Locate the cell with the specified text and output its [X, Y] center coordinate. 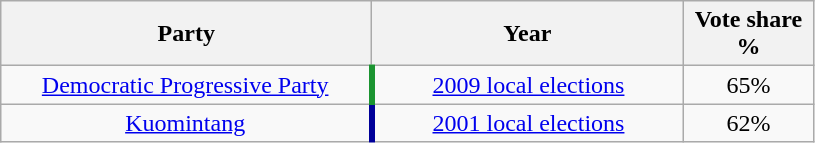
Democratic Progressive Party [186, 85]
Vote share % [748, 34]
2001 local elections [528, 123]
Year [528, 34]
Party [186, 34]
65% [748, 85]
2009 local elections [528, 85]
Kuomintang [186, 123]
62% [748, 123]
